From the cell containing the given text, extract its center point as [x, y] coordinate. 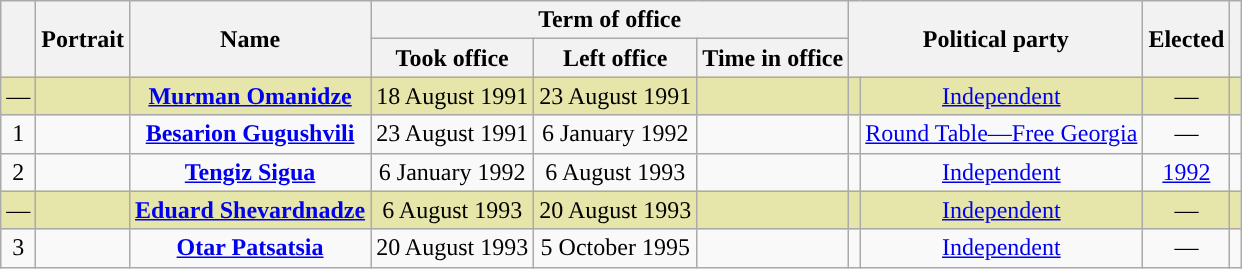
Took office [452, 58]
3 [18, 248]
Besarion Gugushvili [250, 134]
Term of office [610, 20]
Round Table—Free Georgia [1002, 134]
Eduard Shevardnadze [250, 210]
Time in office [773, 58]
18 August 1991 [452, 96]
Political party [996, 39]
Murman Omanidze [250, 96]
2 [18, 172]
Otar Patsatsia [250, 248]
Portrait [83, 39]
Name [250, 39]
Tengiz Sigua [250, 172]
Elected [1186, 39]
1992 [1186, 172]
5 October 1995 [616, 248]
1 [18, 134]
Left office [616, 58]
